Capture the cell that displays the provided text and extract its [x, y] central coordinate. 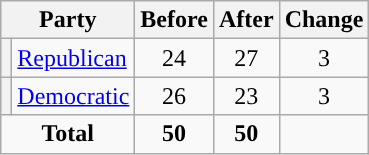
Change [324, 20]
After [246, 20]
Total [68, 134]
Democratic [74, 96]
23 [246, 96]
26 [174, 96]
27 [246, 58]
Republican [74, 58]
Before [174, 20]
Party [68, 20]
24 [174, 58]
